Search for the cell housing the specified text and yield its [x, y] center coordinate. 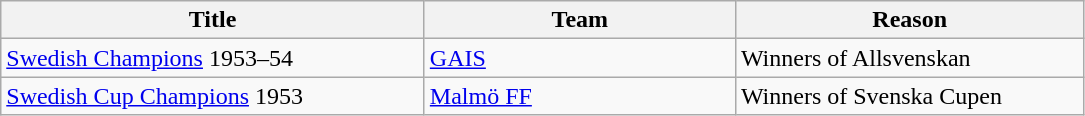
Winners of Svenska Cupen [910, 96]
Reason [910, 20]
Winners of Allsvenskan [910, 58]
GAIS [580, 58]
Malmö FF [580, 96]
Swedish Champions 1953–54 [213, 58]
Team [580, 20]
Title [213, 20]
Swedish Cup Champions 1953 [213, 96]
